Pinpoint the cell where the given text exists, returning its [x, y] midpoint coordinate. 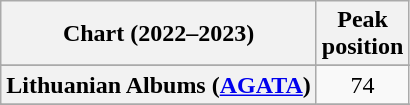
Peakposition [362, 34]
74 [362, 85]
Chart (2022–2023) [159, 34]
Lithuanian Albums (AGATA) [159, 85]
